Determine the [X, Y] coordinate at the center of the cell enclosing the given text.  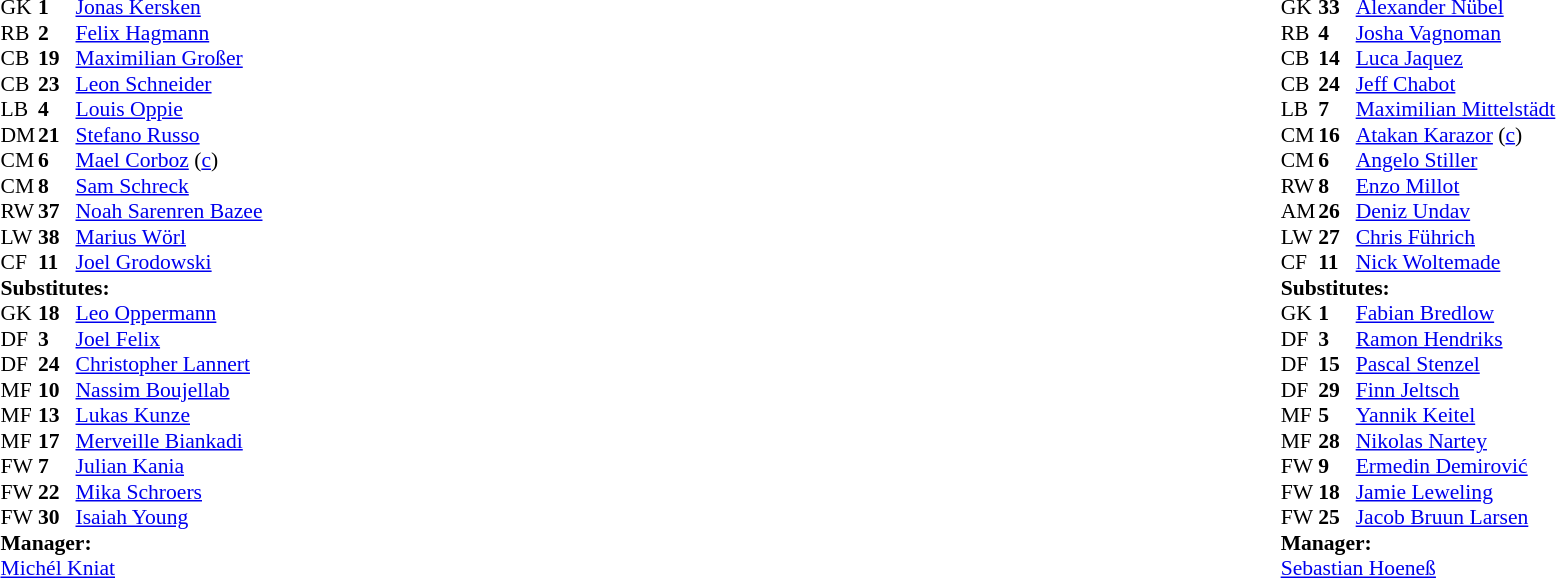
23 [57, 84]
Isaiah Young [170, 517]
2 [57, 33]
Finn Jeltsch [1456, 390]
16 [1337, 135]
Nassim Boujellab [170, 390]
Maximilian Mittelstädt [1456, 109]
Christopher Lannert [170, 365]
17 [57, 441]
10 [57, 390]
Mika Schroers [170, 492]
Nick Woltemade [1456, 263]
28 [1337, 441]
Josha Vagnoman [1456, 33]
Pascal Stenzel [1456, 365]
30 [57, 517]
Marius Wörl [170, 237]
38 [57, 237]
Fabian Bredlow [1456, 313]
1 [1337, 313]
Chris Führich [1456, 237]
5 [1337, 415]
21 [57, 135]
Stefano Russo [170, 135]
29 [1337, 390]
27 [1337, 237]
Louis Oppie [170, 109]
Merveille Biankadi [170, 441]
Felix Hagmann [170, 33]
13 [57, 415]
Deniz Undav [1456, 211]
Leo Oppermann [170, 313]
15 [1337, 365]
Luca Jaquez [1456, 59]
Lukas Kunze [170, 415]
14 [1337, 59]
Enzo Millot [1456, 186]
Joel Felix [170, 339]
Angelo Stiller [1456, 161]
Atakan Karazor (c) [1456, 135]
Ramon Hendriks [1456, 339]
Julian Kania [170, 467]
Nikolas Nartey [1456, 441]
Leon Schneider [170, 84]
Yannik Keitel [1456, 415]
Ermedin Demirović [1456, 467]
DM [19, 135]
19 [57, 59]
9 [1337, 467]
Maximilian Großer [170, 59]
Jeff Chabot [1456, 84]
25 [1337, 517]
Jacob Bruun Larsen [1456, 517]
Noah Sarenren Bazee [170, 211]
Joel Grodowski [170, 263]
37 [57, 211]
Jamie Leweling [1456, 492]
26 [1337, 211]
22 [57, 492]
AM [1300, 211]
Sam Schreck [170, 186]
Mael Corboz (c) [170, 161]
